Capture the cell that displays the provided text and extract its (x, y) central coordinate. 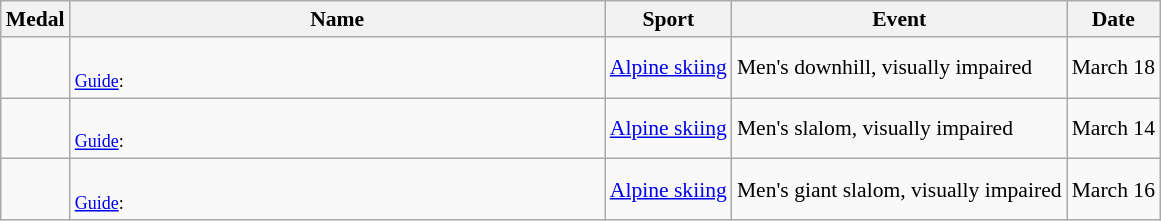
Sport (668, 19)
Date (1114, 19)
March 14 (1114, 128)
Name (338, 19)
March 18 (1114, 68)
Men's slalom, visually impaired (900, 128)
Men's giant slalom, visually impaired (900, 190)
Medal (36, 19)
March 16 (1114, 190)
Event (900, 19)
Men's downhill, visually impaired (900, 68)
